Detect which cell encompasses the target text, then output its (x, y) center coordinate. 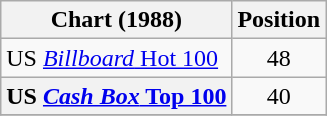
Position (279, 20)
40 (279, 96)
US Cash Box Top 100 (116, 96)
48 (279, 58)
US Billboard Hot 100 (116, 58)
Chart (1988) (116, 20)
